Return the (x, y) coordinate for the center point of the cell that contains the specified text.  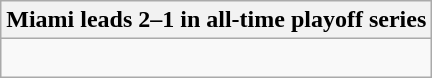
Miami leads 2–1 in all-time playoff series (216, 20)
